Identify which cell holds the provided text, then report its [X, Y] central coordinate. 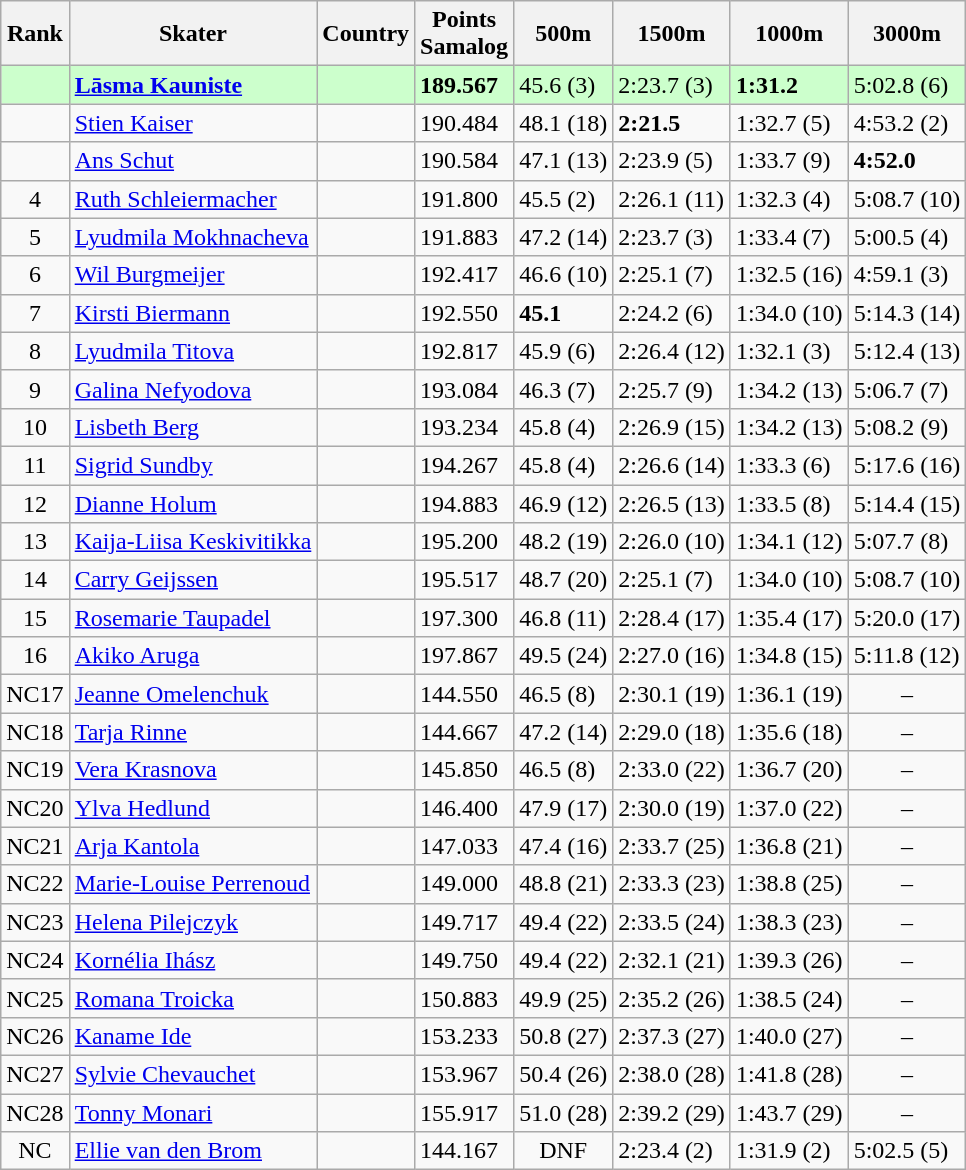
Ans Schut [193, 161]
48.7 (20) [564, 580]
49.9 (25) [564, 998]
5:02.8 (6) [907, 85]
Lāsma Kauniste [193, 85]
2:21.5 [672, 123]
8 [35, 351]
Sylvie Chevauchet [193, 1074]
NC21 [35, 846]
NC25 [35, 998]
Helena Pilejczyk [193, 922]
191.883 [464, 237]
1:36.1 (19) [789, 694]
Kirsti Biermann [193, 313]
47.9 (17) [564, 808]
46.9 (12) [564, 503]
2:26.5 (13) [672, 503]
1:31.2 [789, 85]
2:25.7 (9) [672, 389]
2:28.4 (17) [672, 618]
193.234 [464, 427]
50.8 (27) [564, 1036]
2:26.6 (14) [672, 465]
5:06.7 (7) [907, 389]
1:35.4 (17) [789, 618]
50.4 (26) [564, 1074]
144.550 [464, 694]
NC27 [35, 1074]
2:23.4 (2) [672, 1151]
5:11.8 (12) [907, 656]
147.033 [464, 846]
197.300 [464, 618]
Carry Geijssen [193, 580]
Skater [193, 34]
Kornélia Ihász [193, 960]
9 [35, 389]
12 [35, 503]
48.1 (18) [564, 123]
2:37.3 (27) [672, 1036]
45.5 (2) [564, 199]
2:26.4 (12) [672, 351]
1:41.8 (28) [789, 1074]
46.3 (7) [564, 389]
1:38.8 (25) [789, 884]
Galina Nefyodova [193, 389]
2:33.0 (22) [672, 770]
NC23 [35, 922]
5:02.5 (5) [907, 1151]
5:20.0 (17) [907, 618]
Lyudmila Titova [193, 351]
5:08.2 (9) [907, 427]
45.9 (6) [564, 351]
Dianne Holum [193, 503]
Rank [35, 34]
Lisbeth Berg [193, 427]
NC [35, 1151]
15 [35, 618]
Lyudmila Mokhnacheva [193, 237]
2:26.0 (10) [672, 542]
1:38.5 (24) [789, 998]
47.1 (13) [564, 161]
Tarja Rinne [193, 732]
146.400 [464, 808]
NC24 [35, 960]
1:34.1 (12) [789, 542]
5:14.4 (15) [907, 503]
4:52.0 [907, 161]
2:30.1 (19) [672, 694]
2:23.9 (5) [672, 161]
13 [35, 542]
2:35.2 (26) [672, 998]
Kaija-Liisa Keskivitikka [193, 542]
NC22 [35, 884]
1:39.3 (26) [789, 960]
1:43.7 (29) [789, 1113]
Wil Burgmeijer [193, 275]
1000m [789, 34]
46.6 (10) [564, 275]
Country [366, 34]
1:40.0 (27) [789, 1036]
NC17 [35, 694]
NC19 [35, 770]
1:32.7 (5) [789, 123]
1:33.7 (9) [789, 161]
3000m [907, 34]
48.2 (19) [564, 542]
1:33.5 (8) [789, 503]
195.200 [464, 542]
2:33.3 (23) [672, 884]
192.550 [464, 313]
1:32.5 (16) [789, 275]
144.667 [464, 732]
195.517 [464, 580]
1:31.9 (2) [789, 1151]
2:26.1 (11) [672, 199]
DNF [564, 1151]
149.717 [464, 922]
5:12.4 (13) [907, 351]
Ylva Hedlund [193, 808]
5:17.6 (16) [907, 465]
2:33.5 (24) [672, 922]
11 [35, 465]
Romana Troicka [193, 998]
6 [35, 275]
1:36.8 (21) [789, 846]
51.0 (28) [564, 1113]
2:26.9 (15) [672, 427]
Sigrid Sundby [193, 465]
192.817 [464, 351]
2:27.0 (16) [672, 656]
45.1 [564, 313]
1:32.3 (4) [789, 199]
193.084 [464, 389]
194.267 [464, 465]
153.233 [464, 1036]
191.800 [464, 199]
500m [564, 34]
Tonny Monari [193, 1113]
144.167 [464, 1151]
197.867 [464, 656]
1:37.0 (22) [789, 808]
48.8 (21) [564, 884]
46.8 (11) [564, 618]
1:34.8 (15) [789, 656]
1:33.4 (7) [789, 237]
Points Samalog [464, 34]
16 [35, 656]
Marie-Louise Perrenoud [193, 884]
150.883 [464, 998]
1:32.1 (3) [789, 351]
2:38.0 (28) [672, 1074]
149.750 [464, 960]
149.000 [464, 884]
5 [35, 237]
49.5 (24) [564, 656]
5:00.5 (4) [907, 237]
Ellie van den Brom [193, 1151]
1500m [672, 34]
Vera Krasnova [193, 770]
194.883 [464, 503]
10 [35, 427]
47.4 (16) [564, 846]
2:30.0 (19) [672, 808]
4:53.2 (2) [907, 123]
14 [35, 580]
190.484 [464, 123]
NC20 [35, 808]
NC18 [35, 732]
Arja Kantola [193, 846]
153.967 [464, 1074]
2:24.2 (6) [672, 313]
4:59.1 (3) [907, 275]
NC26 [35, 1036]
Jeanne Omelenchuk [193, 694]
NC28 [35, 1113]
Akiko Aruga [193, 656]
4 [35, 199]
192.417 [464, 275]
145.850 [464, 770]
5:07.7 (8) [907, 542]
155.917 [464, 1113]
189.567 [464, 85]
1:33.3 (6) [789, 465]
1:35.6 (18) [789, 732]
Ruth Schleiermacher [193, 199]
2:32.1 (21) [672, 960]
7 [35, 313]
45.6 (3) [564, 85]
2:33.7 (25) [672, 846]
Rosemarie Taupadel [193, 618]
Stien Kaiser [193, 123]
190.584 [464, 161]
1:36.7 (20) [789, 770]
1:38.3 (23) [789, 922]
5:14.3 (14) [907, 313]
2:39.2 (29) [672, 1113]
Kaname Ide [193, 1036]
2:29.0 (18) [672, 732]
